Output the (X, Y) coordinate of the center of the cell containing the given text.  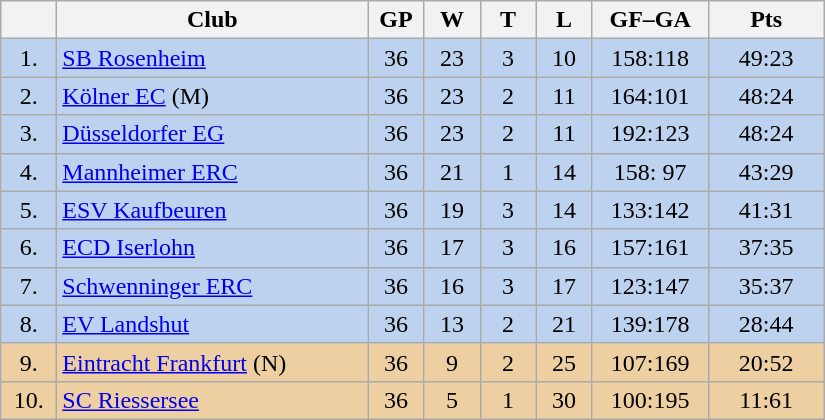
SB Rosenheim (212, 58)
157:161 (650, 248)
Mannheimer ERC (212, 172)
5. (29, 210)
100:195 (650, 400)
123:147 (650, 286)
6. (29, 248)
164:101 (650, 96)
41:31 (766, 210)
10 (564, 58)
Schwenninger ERC (212, 286)
20:52 (766, 362)
4. (29, 172)
133:142 (650, 210)
5 (452, 400)
3. (29, 134)
9 (452, 362)
2. (29, 96)
ESV Kaufbeuren (212, 210)
1. (29, 58)
GF–GA (650, 20)
Kölner EC (M) (212, 96)
10. (29, 400)
19 (452, 210)
158:118 (650, 58)
49:23 (766, 58)
37:35 (766, 248)
8. (29, 324)
13 (452, 324)
ECD Iserlohn (212, 248)
158: 97 (650, 172)
Pts (766, 20)
T (508, 20)
Eintracht Frankfurt (N) (212, 362)
25 (564, 362)
SC Riessersee (212, 400)
107:169 (650, 362)
Düsseldorfer EG (212, 134)
11:61 (766, 400)
192:123 (650, 134)
28:44 (766, 324)
W (452, 20)
L (564, 20)
30 (564, 400)
43:29 (766, 172)
9. (29, 362)
7. (29, 286)
EV Landshut (212, 324)
Club (212, 20)
35:37 (766, 286)
139:178 (650, 324)
GP (396, 20)
